Return the [x, y] coordinate for the center point of the cell that contains the specified text.  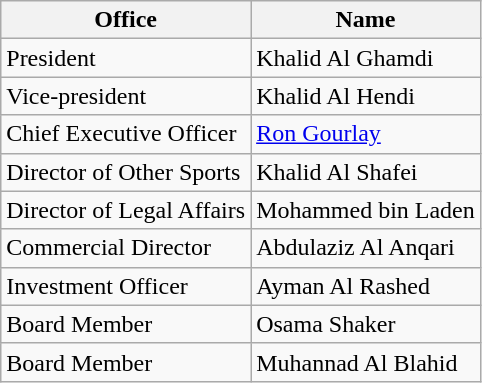
Director of Other Sports [126, 172]
Khalid Al Hendi [366, 96]
Mohammed bin Laden [366, 210]
Abdulaziz Al Anqari [366, 248]
Ayman Al Rashed [366, 286]
Khalid Al Ghamdi [366, 58]
Ron Gourlay [366, 134]
Muhannad Al Blahid [366, 362]
Commercial Director [126, 248]
Investment Officer [126, 286]
Khalid Al Shafei [366, 172]
Vice-president [126, 96]
President [126, 58]
Office [126, 20]
Chief Executive Officer [126, 134]
Osama Shaker [366, 324]
Director of Legal Affairs [126, 210]
Name [366, 20]
